Provide the (X, Y) coordinate of the cell's center where the given text is located.  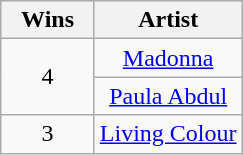
Living Colour (168, 134)
4 (48, 77)
Wins (48, 20)
Artist (168, 20)
Madonna (168, 58)
Paula Abdul (168, 96)
3 (48, 134)
